For the text-containing cell, return its midpoint in (x, y) coordinate format. 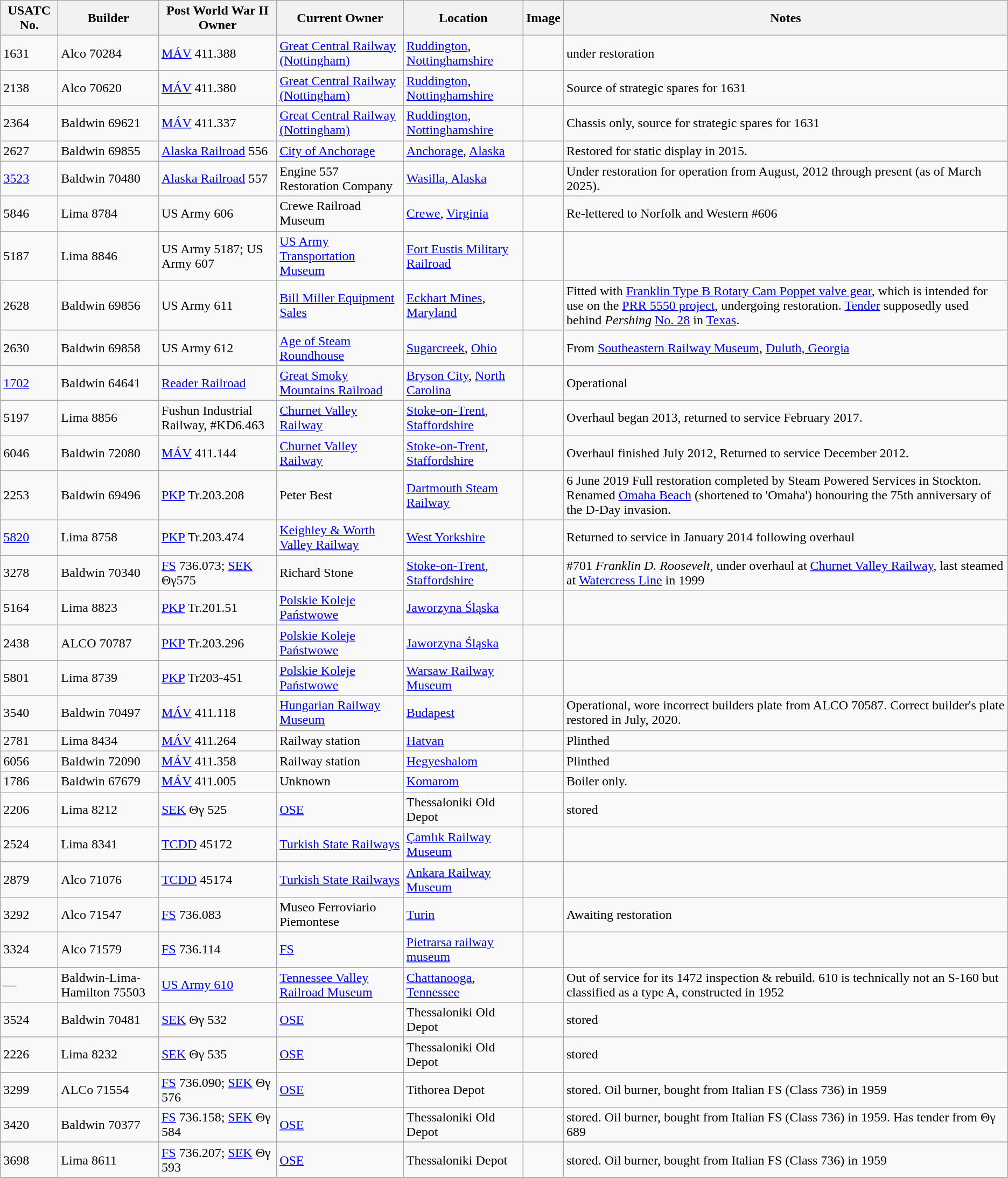
Baldwin 70377 (109, 1125)
5801 (29, 678)
3523 (29, 179)
6046 (29, 452)
USATC No. (29, 18)
FS 736.090; SEK Θγ 576 (218, 1090)
Bill Miller Equipment Sales (340, 305)
Turin (463, 915)
Alco 70620 (109, 88)
Dartmouth Steam Railway (463, 496)
#701 Franklin D. Roosevelt, under overhaul at Churnet Valley Railway, last steamed at Watercress Line in 1999 (785, 573)
MÁV 411.144 (218, 452)
MÁV 411.358 (218, 761)
FS 736.114 (218, 949)
FS 736.207; SEK Θγ 593 (218, 1160)
Re-lettered to Norfolk and Western #606 (785, 213)
Engine 557 Restoration Company (340, 179)
5187 (29, 256)
PKP Tr.203.296 (218, 643)
Restored for static display in 2015. (785, 151)
Builder (109, 18)
Current Owner (340, 18)
3420 (29, 1125)
MÁV 411.337 (218, 123)
Alco 71547 (109, 915)
2630 (29, 348)
Chassis only, source for strategic spares for 1631 (785, 123)
Chattanooga, Tennessee (463, 985)
2781 (29, 741)
Peter Best (340, 496)
Baldwin 64641 (109, 382)
Lima 8341 (109, 845)
Age of Steam Roundhouse (340, 348)
Overhaul began 2013, returned to service February 2017. (785, 418)
Operational, wore incorrect builders plate from ALCO 70587. Correct builder's plate restored in July, 2020. (785, 713)
MÁV 411.118 (218, 713)
Alco 71076 (109, 879)
PKP Tr.203.474 (218, 538)
3292 (29, 915)
PKP Tr.203.208 (218, 496)
Wasilla, Alaska (463, 179)
Lima 8784 (109, 213)
From Southeastern Railway Museum, Duluth, Georgia (785, 348)
Thessaloniki Depot (463, 1160)
Source of strategic spares for 1631 (785, 88)
Overhaul finished July 2012, Returned to service December 2012. (785, 452)
3698 (29, 1160)
2438 (29, 643)
1631 (29, 53)
1786 (29, 782)
SEK Θγ 535 (218, 1055)
2206 (29, 809)
Baldwin 69855 (109, 151)
Reader Railroad (218, 382)
Budapest (463, 713)
MÁV 411.388 (218, 53)
3540 (29, 713)
Ankara Railway Museum (463, 879)
Baldwin 70497 (109, 713)
Baldwin 72090 (109, 761)
Richard Stone (340, 573)
Baldwin 70340 (109, 573)
5846 (29, 213)
2138 (29, 88)
Hegyeshalom (463, 761)
1702 (29, 382)
SEK Θγ 525 (218, 809)
Baldwin 69856 (109, 305)
Returned to service in January 2014 following overhaul (785, 538)
5820 (29, 538)
US Army 612 (218, 348)
Tennessee Valley Railroad Museum (340, 985)
Museo Ferroviario Piemontese (340, 915)
6056 (29, 761)
Lima 8823 (109, 608)
ALCO 70787 (109, 643)
Sugarcreek, Ohio (463, 348)
PKP Tr203-451 (218, 678)
Lima 8739 (109, 678)
Lima 8758 (109, 538)
MÁV 411.380 (218, 88)
FS 736.158; SEK Θγ 584 (218, 1125)
2627 (29, 151)
Lima 8611 (109, 1160)
5164 (29, 608)
Baldwin 69496 (109, 496)
Awaiting restoration (785, 915)
MÁV 411.005 (218, 782)
US Army Transportation Museum (340, 256)
City of Anchorage (340, 151)
Keighley & Worth Valley Railway (340, 538)
Lima 8434 (109, 741)
2226 (29, 1055)
Location (463, 18)
3278 (29, 573)
3524 (29, 1020)
Boiler only. (785, 782)
Fushun Industrial Railway, #KD6.463 (218, 418)
Out of service for its 1472 inspection & rebuild. 610 is technically not an S-160 but classified as a type A, constructed in 1952 (785, 985)
Operational (785, 382)
Tithorea Depot (463, 1090)
3324 (29, 949)
Alco 71579 (109, 949)
Notes (785, 18)
Anchorage, Alaska (463, 151)
Eckhart Mines, Maryland (463, 305)
2364 (29, 123)
Baldwin 72080 (109, 452)
FS (340, 949)
US Army 610 (218, 985)
Baldwin 69858 (109, 348)
MÁV 411.264 (218, 741)
Hatvan (463, 741)
2628 (29, 305)
Baldwin 67679 (109, 782)
Great Smoky Mountains Railroad (340, 382)
Pietrarsa railway museum (463, 949)
US Army 606 (218, 213)
Baldwin-Lima-Hamilton 75503 (109, 985)
Komarom (463, 782)
Lima 8846 (109, 256)
PKP Tr.201.51 (218, 608)
Lima 8856 (109, 418)
Baldwin 70481 (109, 1020)
Crewe, Virginia (463, 213)
Alco 70284 (109, 53)
Bryson City, North Carolina (463, 382)
Under restoration for operation from August, 2012 through present (as of March 2025). (785, 179)
Crewe Railroad Museum (340, 213)
Baldwin 69621 (109, 123)
TCDD 45172 (218, 845)
2879 (29, 879)
— (29, 985)
Image (543, 18)
ALCo 71554 (109, 1090)
US Army 611 (218, 305)
SEK Θγ 532 (218, 1020)
Lima 8212 (109, 809)
Alaska Railroad 556 (218, 151)
Unknown (340, 782)
3299 (29, 1090)
FS 736.083 (218, 915)
Lima 8232 (109, 1055)
Alaska Railroad 557 (218, 179)
West Yorkshire (463, 538)
under restoration (785, 53)
Fort Eustis Military Railroad (463, 256)
FS 736.073; SEK Θγ575 (218, 573)
2524 (29, 845)
Çamlık Railway Museum (463, 845)
Hungarian Railway Museum (340, 713)
stored. Oil burner, bought from Italian FS (Class 736) in 1959. Has tender from Θγ 689 (785, 1125)
5197 (29, 418)
TCDD 45174 (218, 879)
US Army 5187; US Army 607 (218, 256)
Baldwin 70480 (109, 179)
Warsaw Railway Museum (463, 678)
Post World War II Owner (218, 18)
2253 (29, 496)
